Capture the cell that displays the provided text and extract its [X, Y] central coordinate. 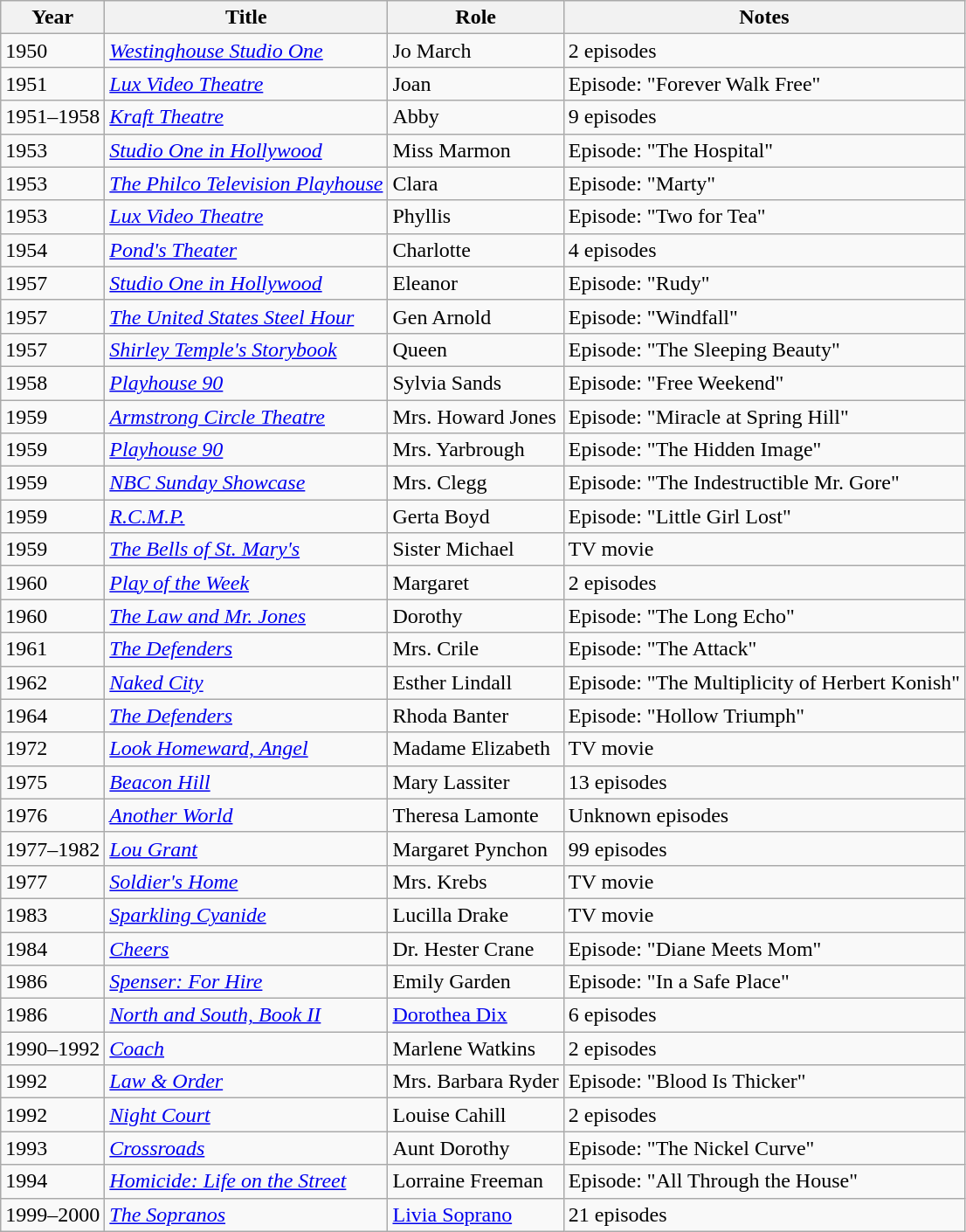
Beacon Hill [246, 782]
Naked City [246, 682]
Unknown episodes [763, 815]
Mrs. Barbara Ryder [475, 1082]
1977–1982 [52, 848]
Episode: "Two for Tea" [763, 217]
Look Homeward, Angel [246, 749]
Episode: "Free Weekend" [763, 383]
Homicide: Life on the Street [246, 1181]
1990–1992 [52, 1049]
Soldier's Home [246, 882]
Cheers [246, 948]
1976 [52, 815]
6 episodes [763, 1015]
Sylvia Sands [475, 383]
Aunt Dorothy [475, 1148]
Margaret [475, 583]
1975 [52, 782]
Episode: "Marty" [763, 183]
The United States Steel Hour [246, 316]
Sparkling Cyanide [246, 915]
Kraft Theatre [246, 117]
Joan [475, 84]
Shirley Temple's Storybook [246, 350]
Role [475, 17]
1950 [52, 51]
Gen Arnold [475, 316]
Madame Elizabeth [475, 749]
1993 [52, 1148]
Episode: "The Attack" [763, 649]
North and South, Book II [246, 1015]
1962 [52, 682]
Sister Michael [475, 550]
Episode: "Blood Is Thicker" [763, 1082]
Abby [475, 117]
Crossroads [246, 1148]
Episode: "Rudy" [763, 283]
9 episodes [763, 117]
1951–1958 [52, 117]
1958 [52, 383]
Episode: "Little Girl Lost" [763, 516]
1999–2000 [52, 1215]
Episode: "In a Safe Place" [763, 982]
Mrs. Clegg [475, 483]
Rhoda Banter [475, 716]
Pond's Theater [246, 250]
Mrs. Crile [475, 649]
Episode: "Windfall" [763, 316]
Dorothy [475, 616]
Eleanor [475, 283]
1951 [52, 84]
Episode: "Hollow Triumph" [763, 716]
1977 [52, 882]
Mrs. Yarbrough [475, 450]
1954 [52, 250]
Episode: "Miracle at Spring Hill" [763, 417]
Dr. Hester Crane [475, 948]
Coach [246, 1049]
Episode: "Diane Meets Mom" [763, 948]
Episode: "The Nickel Curve" [763, 1148]
The Bells of St. Mary's [246, 550]
Charlotte [475, 250]
Livia Soprano [475, 1215]
1964 [52, 716]
Year [52, 17]
Play of the Week [246, 583]
Mary Lassiter [475, 782]
Lorraine Freeman [475, 1181]
Episode: "All Through the House" [763, 1181]
Night Court [246, 1115]
1983 [52, 915]
Another World [246, 815]
Dorothea Dix [475, 1015]
The Sopranos [246, 1215]
Notes [763, 17]
Lucilla Drake [475, 915]
Episode: "The Long Echo" [763, 616]
Gerta Boyd [475, 516]
Margaret Pynchon [475, 848]
Law & Order [246, 1082]
1972 [52, 749]
4 episodes [763, 250]
Episode: "The Sleeping Beauty" [763, 350]
Louise Cahill [475, 1115]
Episode: "The Indestructible Mr. Gore" [763, 483]
1961 [52, 649]
Westinghouse Studio One [246, 51]
The Law and Mr. Jones [246, 616]
Mrs. Howard Jones [475, 417]
Lou Grant [246, 848]
Episode: "The Multiplicity of Herbert Konish" [763, 682]
Spenser: For Hire [246, 982]
Phyllis [475, 217]
NBC Sunday Showcase [246, 483]
Miss Marmon [475, 150]
Armstrong Circle Theatre [246, 417]
Episode: "The Hidden Image" [763, 450]
Queen [475, 350]
Emily Garden [475, 982]
R.C.M.P. [246, 516]
Mrs. Krebs [475, 882]
Title [246, 17]
Episode: "Forever Walk Free" [763, 84]
13 episodes [763, 782]
Marlene Watkins [475, 1049]
The Philco Television Playhouse [246, 183]
1984 [52, 948]
1994 [52, 1181]
21 episodes [763, 1215]
Theresa Lamonte [475, 815]
Jo March [475, 51]
99 episodes [763, 848]
Esther Lindall [475, 682]
Episode: "The Hospital" [763, 150]
Clara [475, 183]
